Identify which cell holds the provided text, then report its [X, Y] central coordinate. 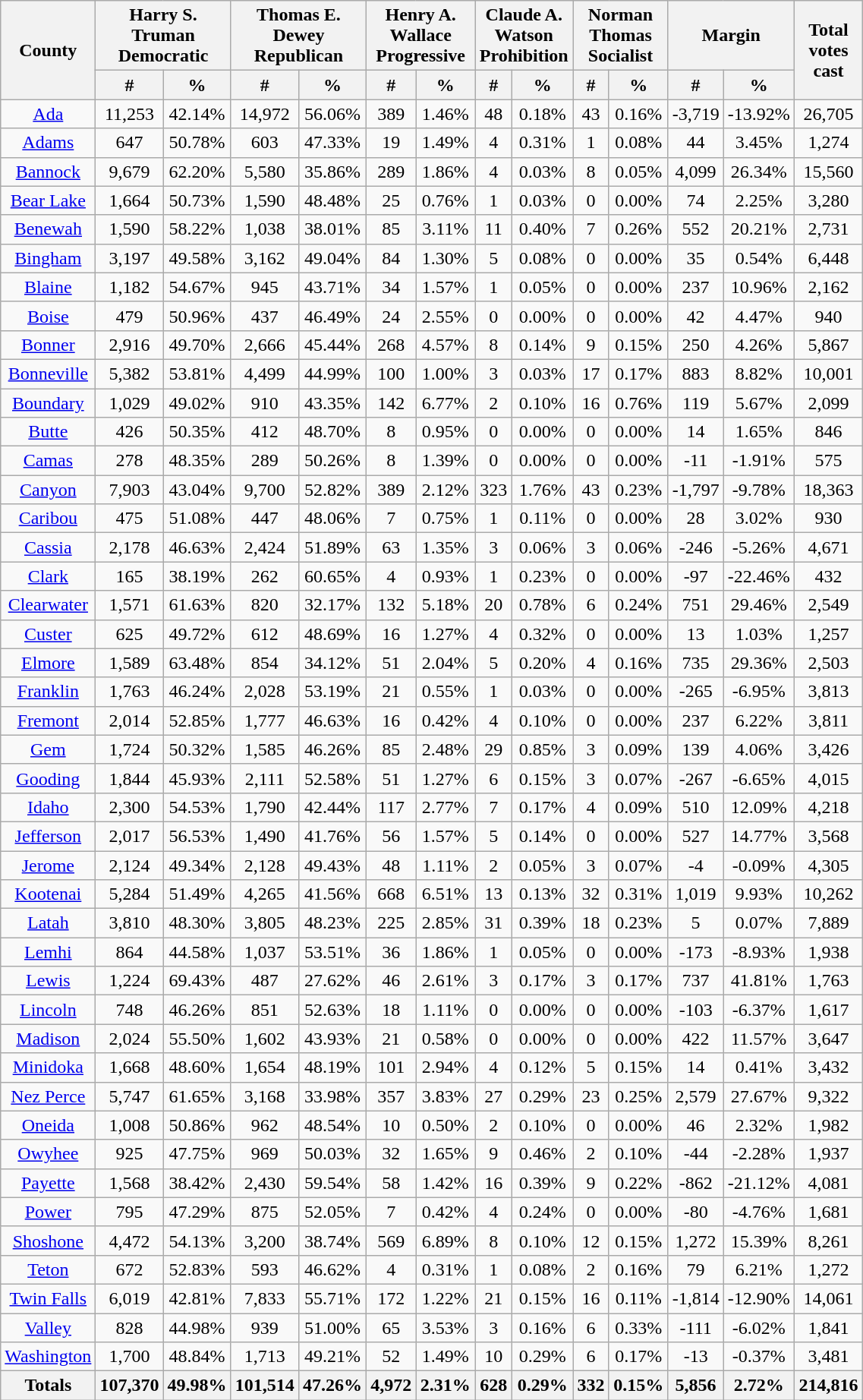
3,647 [829, 1039]
29 [493, 749]
Cassia [49, 547]
5.67% [759, 403]
Ada [49, 114]
-4.76% [759, 1212]
-246 [695, 547]
5.18% [446, 605]
35.86% [332, 172]
1.46% [446, 114]
0.41% [759, 1067]
6.22% [759, 720]
930 [829, 519]
52.63% [332, 1010]
50.03% [332, 1154]
735 [695, 663]
3,805 [264, 923]
-3,719 [695, 114]
2,731 [829, 229]
3,426 [829, 749]
1.00% [446, 374]
Oneida [49, 1125]
1,982 [829, 1125]
Custer [49, 634]
48.69% [332, 634]
0.22% [638, 1183]
0.13% [543, 894]
132 [392, 605]
2.94% [446, 1067]
-1.91% [759, 461]
8,261 [829, 1241]
15.39% [759, 1241]
0.54% [759, 258]
11 [493, 229]
Bear Lake [49, 200]
117 [392, 807]
3,200 [264, 1241]
4.26% [759, 345]
569 [392, 1241]
Idaho [49, 807]
1,700 [129, 1357]
50.32% [197, 749]
50.78% [197, 143]
14,972 [264, 114]
447 [264, 519]
603 [264, 143]
925 [129, 1154]
4.06% [759, 749]
Twin Falls [49, 1298]
172 [392, 1298]
2.04% [446, 663]
939 [264, 1328]
1,224 [129, 981]
4.47% [759, 316]
6,448 [829, 258]
0.46% [543, 1154]
15,560 [829, 172]
851 [264, 1010]
10,262 [829, 894]
854 [264, 663]
61.65% [197, 1096]
51.08% [197, 519]
5,856 [695, 1386]
139 [695, 749]
-103 [695, 1010]
53.81% [197, 374]
44.99% [332, 374]
2,162 [829, 287]
Jefferson [49, 836]
56 [392, 836]
1,790 [264, 807]
Canyon [49, 490]
Caribou [49, 519]
2,579 [695, 1096]
479 [129, 316]
3.02% [759, 519]
3,813 [829, 692]
1.22% [446, 1298]
60.65% [332, 576]
1.39% [446, 461]
44.58% [197, 952]
3,811 [829, 720]
3,162 [264, 258]
2,916 [129, 345]
25 [392, 200]
0.50% [446, 1125]
Clearwater [49, 605]
38.19% [197, 576]
69.43% [197, 981]
268 [392, 345]
46.24% [197, 692]
1,681 [829, 1212]
Norman ThomasSocialist [621, 36]
1,019 [695, 894]
52.58% [332, 778]
Lemhi [49, 952]
11.57% [759, 1039]
Latah [49, 923]
50.86% [197, 1125]
58.22% [197, 229]
49.98% [197, 1386]
-80 [695, 1212]
53.51% [332, 952]
29.36% [759, 663]
575 [829, 461]
107,370 [129, 1386]
-12.90% [759, 1298]
48.48% [332, 200]
Bannock [49, 172]
44.98% [197, 1328]
0.55% [446, 692]
Butte [49, 432]
4,218 [829, 807]
1,713 [264, 1357]
3.53% [446, 1328]
-5.26% [759, 547]
0.20% [543, 663]
52.83% [197, 1269]
1,568 [129, 1183]
-862 [695, 1183]
4,305 [829, 865]
4,671 [829, 547]
41.76% [332, 836]
4,265 [264, 894]
820 [264, 605]
-9.78% [759, 490]
48.30% [197, 923]
875 [264, 1212]
2,099 [829, 403]
11,253 [129, 114]
54.13% [197, 1241]
49.02% [197, 403]
6.89% [446, 1241]
49.70% [197, 345]
1,182 [129, 287]
Owyhee [49, 1154]
43.04% [197, 490]
-13.92% [759, 114]
41.56% [332, 894]
3.83% [446, 1096]
46.49% [332, 316]
-2.28% [759, 1154]
828 [129, 1328]
54.67% [197, 287]
Minidoka [49, 1067]
357 [392, 1096]
34.12% [332, 663]
-265 [695, 692]
969 [264, 1154]
4,472 [129, 1241]
1,274 [829, 143]
0.40% [543, 229]
0.18% [543, 114]
27 [493, 1096]
7,833 [264, 1298]
119 [695, 403]
42 [695, 316]
74 [695, 200]
737 [695, 981]
42.44% [332, 807]
49.21% [332, 1357]
43.35% [332, 403]
2,128 [264, 865]
Henry A. WallaceProgressive [420, 36]
43.71% [332, 287]
3,568 [829, 836]
12.09% [759, 807]
49.58% [197, 258]
1,490 [264, 836]
3,810 [129, 923]
46.62% [332, 1269]
5,284 [129, 894]
864 [129, 952]
50.26% [332, 461]
6.77% [446, 403]
48.54% [332, 1125]
1,654 [264, 1067]
-6.37% [759, 1010]
4,081 [829, 1183]
-11 [695, 461]
628 [493, 1386]
2,017 [129, 836]
5,382 [129, 374]
Gooding [49, 778]
2,124 [129, 865]
44 [695, 143]
883 [695, 374]
672 [129, 1269]
55.50% [197, 1039]
42.81% [197, 1298]
0.78% [543, 605]
1.35% [446, 547]
49.72% [197, 634]
Adams [49, 143]
-111 [695, 1328]
1.42% [446, 1183]
-97 [695, 576]
7,889 [829, 923]
84 [392, 258]
2,111 [264, 778]
Gem [49, 749]
5,867 [829, 345]
422 [695, 1039]
1,841 [829, 1328]
Power [49, 1212]
27.67% [759, 1096]
3,432 [829, 1067]
487 [264, 981]
50.35% [197, 432]
Elmore [49, 663]
552 [695, 229]
2,024 [129, 1039]
751 [695, 605]
6.51% [446, 894]
-173 [695, 952]
0.26% [638, 229]
1,008 [129, 1125]
Bonneville [49, 374]
1.76% [543, 490]
Washington [49, 1357]
Harry S. TrumanDemocratic [163, 36]
225 [392, 923]
426 [129, 432]
7,903 [129, 490]
-6.95% [759, 692]
101 [392, 1067]
49.04% [332, 258]
940 [829, 316]
24 [392, 316]
214,816 [829, 1386]
1,664 [129, 200]
2,503 [829, 663]
47.33% [332, 143]
63.48% [197, 663]
27.62% [332, 981]
668 [392, 894]
55.71% [332, 1298]
32.17% [332, 605]
48.23% [332, 923]
-1,797 [695, 490]
262 [264, 576]
Shoshone [49, 1241]
625 [129, 634]
-0.37% [759, 1357]
910 [264, 403]
0.32% [543, 634]
-267 [695, 778]
3,197 [129, 258]
2,178 [129, 547]
23 [591, 1096]
5,747 [129, 1096]
29.46% [759, 605]
48.60% [197, 1067]
50.73% [197, 200]
278 [129, 461]
-0.09% [759, 865]
-8.93% [759, 952]
3,168 [264, 1096]
79 [695, 1269]
2,666 [264, 345]
2.85% [446, 923]
3,481 [829, 1357]
-4 [695, 865]
35 [695, 258]
4.57% [446, 345]
Bonner [49, 345]
437 [264, 316]
1,571 [129, 605]
47.26% [332, 1386]
-1,814 [695, 1298]
593 [264, 1269]
250 [695, 345]
142 [392, 403]
31 [493, 923]
0.85% [543, 749]
Jerome [49, 865]
0.58% [446, 1039]
62.20% [197, 172]
0.33% [638, 1328]
42.14% [197, 114]
1,668 [129, 1067]
101,514 [264, 1386]
-21.12% [759, 1183]
3.11% [446, 229]
4,015 [829, 778]
36 [392, 952]
51.89% [332, 547]
Benewah [49, 229]
Franklin [49, 692]
45.44% [332, 345]
38.74% [332, 1241]
County [49, 50]
1,038 [264, 229]
-22.46% [759, 576]
10,001 [829, 374]
1.30% [446, 258]
0.12% [543, 1067]
53.19% [332, 692]
3.45% [759, 143]
65 [392, 1328]
2,549 [829, 605]
Bingham [49, 258]
52.82% [332, 490]
510 [695, 807]
Lewis [49, 981]
48.84% [197, 1357]
3,280 [829, 200]
20.21% [759, 229]
332 [591, 1386]
6.21% [759, 1269]
2.61% [446, 981]
1,844 [129, 778]
52.85% [197, 720]
51.00% [332, 1328]
49.43% [332, 865]
846 [829, 432]
26,705 [829, 114]
Valley [49, 1328]
Kootenai [49, 894]
50.96% [197, 316]
Clark [49, 576]
9.93% [759, 894]
1,724 [129, 749]
61.63% [197, 605]
2,430 [264, 1183]
Payette [49, 1183]
1,029 [129, 403]
2.12% [446, 490]
10.96% [759, 287]
56.53% [197, 836]
1,037 [264, 952]
43.93% [332, 1039]
612 [264, 634]
19 [392, 143]
48.19% [332, 1067]
0.95% [446, 432]
Teton [49, 1269]
5,580 [264, 172]
-6.65% [759, 778]
58 [392, 1183]
412 [264, 432]
962 [264, 1125]
527 [695, 836]
-44 [695, 1154]
Claude A. WatsonProhibition [524, 36]
9,679 [129, 172]
748 [129, 1010]
45.93% [197, 778]
Madison [49, 1039]
1,617 [829, 1010]
2,300 [129, 807]
-13 [695, 1357]
0.25% [638, 1096]
9,322 [829, 1096]
1,589 [129, 663]
323 [493, 490]
14,061 [829, 1298]
47.75% [197, 1154]
41.81% [759, 981]
432 [829, 576]
Lincoln [49, 1010]
1.03% [759, 634]
14.77% [759, 836]
795 [129, 1212]
17 [591, 374]
56.06% [332, 114]
20 [493, 605]
2.55% [446, 316]
165 [129, 576]
8.82% [759, 374]
4,972 [392, 1386]
28 [695, 519]
63 [392, 547]
475 [129, 519]
Fremont [49, 720]
18,363 [829, 490]
2,424 [264, 547]
1,938 [829, 952]
1,257 [829, 634]
51.49% [197, 894]
6,019 [129, 1298]
9,700 [264, 490]
48.35% [197, 461]
2,028 [264, 692]
Thomas E. DeweyRepublican [298, 36]
0.75% [446, 519]
1,937 [829, 1154]
1,777 [264, 720]
-6.02% [759, 1328]
2.25% [759, 200]
2,014 [129, 720]
Total votes cast [829, 50]
52.05% [332, 1212]
26.34% [759, 172]
34 [392, 287]
12 [591, 1241]
2.72% [759, 1386]
47.29% [197, 1212]
647 [129, 143]
100 [392, 374]
Camas [49, 461]
48.06% [332, 519]
Boundary [49, 403]
Totals [49, 1386]
2.48% [446, 749]
33.98% [332, 1096]
38.42% [197, 1183]
2.32% [759, 1125]
52 [392, 1357]
4,099 [695, 172]
1,585 [264, 749]
Blaine [49, 287]
Margin [731, 36]
38.01% [332, 229]
1,602 [264, 1039]
2.77% [446, 807]
4,499 [264, 374]
945 [264, 287]
48.70% [332, 432]
Boise [49, 316]
59.54% [332, 1183]
0.93% [446, 576]
49.34% [197, 865]
54.53% [197, 807]
Nez Perce [49, 1096]
2.31% [446, 1386]
